Determine the (x, y) coordinate at the center of the cell enclosing the given text.  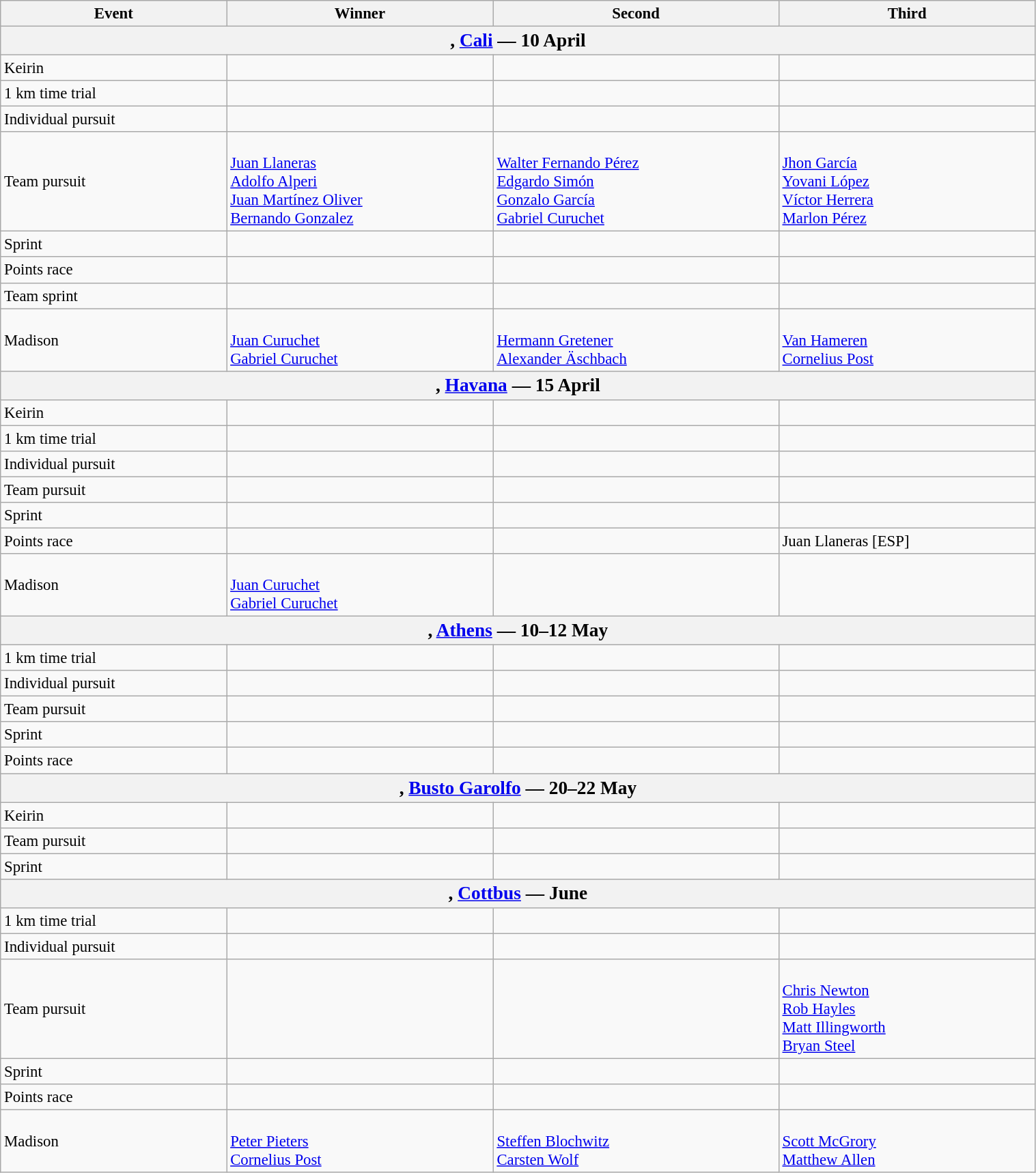
Juan Llaneras [ESP] (907, 541)
Event (113, 14)
Team sprint (113, 296)
, Athens — 10–12 May (518, 631)
Peter PietersCornelius Post (360, 1142)
Scott McGrory Matthew Allen (907, 1142)
Juan Llaneras Adolfo Alperi Juan Martínez Oliver Bernando Gonzalez (360, 182)
Hermann Gretener Alexander Äschbach (636, 340)
Steffen Blochwitz Carsten Wolf (636, 1142)
, Havana — 15 April (518, 385)
Jhon GarcíaYovani LópezVíctor HerreraMarlon Pérez (907, 182)
Walter Fernando PérezEdgardo SimónGonzalo GarcíaGabriel Curuchet (636, 182)
, Cali — 10 April (518, 41)
Van Hameren Cornelius Post (907, 340)
Second (636, 14)
, Cottbus — June (518, 894)
, Busto Garolfo — 20–22 May (518, 788)
Chris Newton Rob Hayles Matt Illingworth Bryan Steel (907, 1009)
Third (907, 14)
Winner (360, 14)
